From the cell containing the given text, extract its center point as [x, y] coordinate. 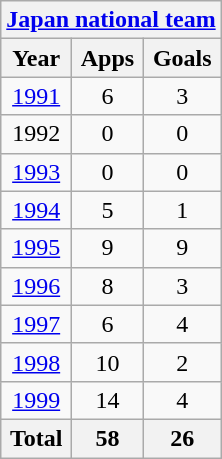
14 [108, 400]
1997 [36, 324]
Total [36, 438]
Goals [182, 58]
Japan national team [111, 20]
8 [108, 286]
1999 [36, 400]
10 [108, 362]
1991 [36, 96]
1996 [36, 286]
Year [36, 58]
1993 [36, 172]
26 [182, 438]
1998 [36, 362]
1994 [36, 210]
Apps [108, 58]
1 [182, 210]
5 [108, 210]
1995 [36, 248]
1992 [36, 134]
2 [182, 362]
58 [108, 438]
